From the cell containing the given text, extract its center point as (X, Y) coordinate. 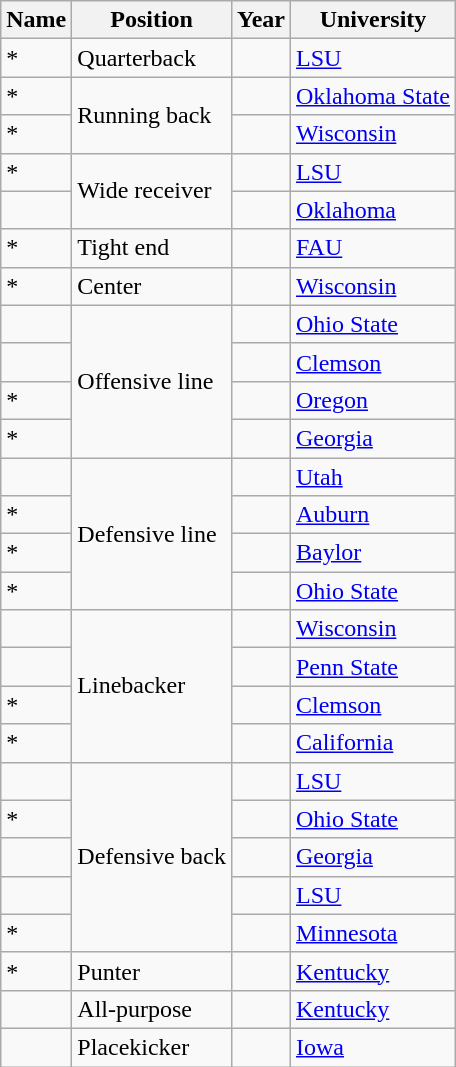
Defensive back (152, 857)
Iowa (372, 1047)
Oklahoma (372, 210)
Offensive line (152, 381)
All-purpose (152, 1009)
Position (152, 20)
FAU (372, 248)
Year (260, 20)
Name (36, 20)
Placekicker (152, 1047)
Minnesota (372, 933)
Center (152, 286)
Auburn (372, 515)
Quarterback (152, 58)
Punter (152, 971)
Tight end (152, 248)
Oregon (372, 400)
University (372, 20)
Baylor (372, 553)
Defensive line (152, 534)
Utah (372, 477)
Running back (152, 115)
Penn State (372, 667)
Wide receiver (152, 191)
California (372, 743)
Linebacker (152, 686)
Oklahoma State (372, 96)
